Scan for the cell matching the given text and deliver its [X, Y] coordinate at center. 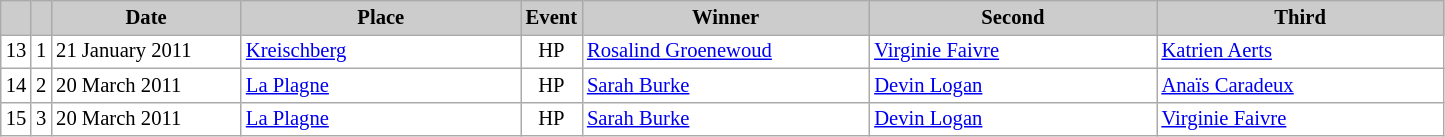
Date [146, 17]
1 [41, 51]
Anaïs Caradeux [1300, 85]
Katrien Aerts [1300, 51]
2 [41, 85]
Kreischberg [381, 51]
15 [16, 119]
Third [1300, 17]
13 [16, 51]
Winner [726, 17]
Place [381, 17]
14 [16, 85]
Second [1012, 17]
Rosalind Groenewoud [726, 51]
Event [552, 17]
21 January 2011 [146, 51]
3 [41, 119]
